Capture the cell that displays the provided text and extract its [x, y] central coordinate. 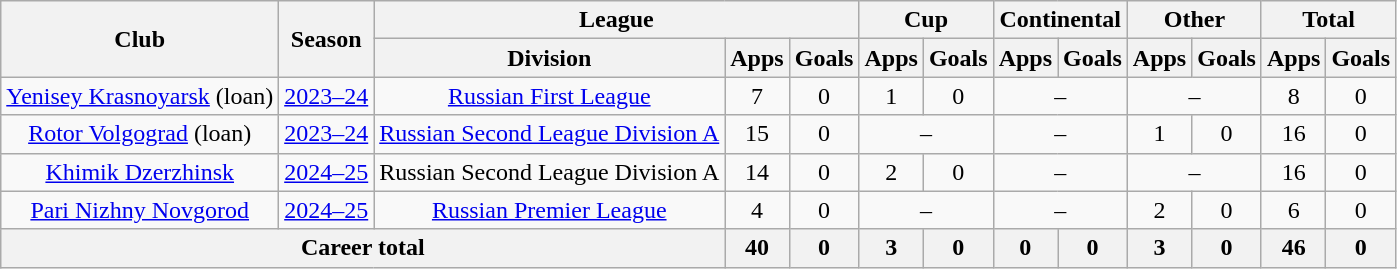
4 [757, 210]
Russian First League [550, 96]
40 [757, 248]
Other [1194, 20]
Cup [926, 20]
14 [757, 172]
7 [757, 96]
Continental [1060, 20]
Rotor Volgograd (loan) [140, 134]
Russian Premier League [550, 210]
Khimik Dzerzhinsk [140, 172]
8 [1293, 96]
15 [757, 134]
46 [1293, 248]
Division [550, 58]
Pari Nizhny Novgorod [140, 210]
6 [1293, 210]
Career total [363, 248]
Yenisey Krasnoyarsk (loan) [140, 96]
League [616, 20]
Total [1328, 20]
Club [140, 39]
Season [326, 39]
